For the text-containing cell, return its midpoint in [x, y] coordinate format. 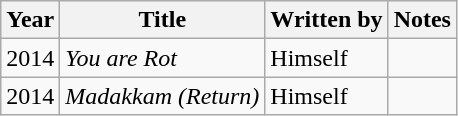
You are Rot [162, 58]
Notes [422, 20]
Year [30, 20]
Written by [326, 20]
Title [162, 20]
Madakkam (Return) [162, 96]
